Return the [X, Y] coordinate for the center point of the cell that contains the specified text.  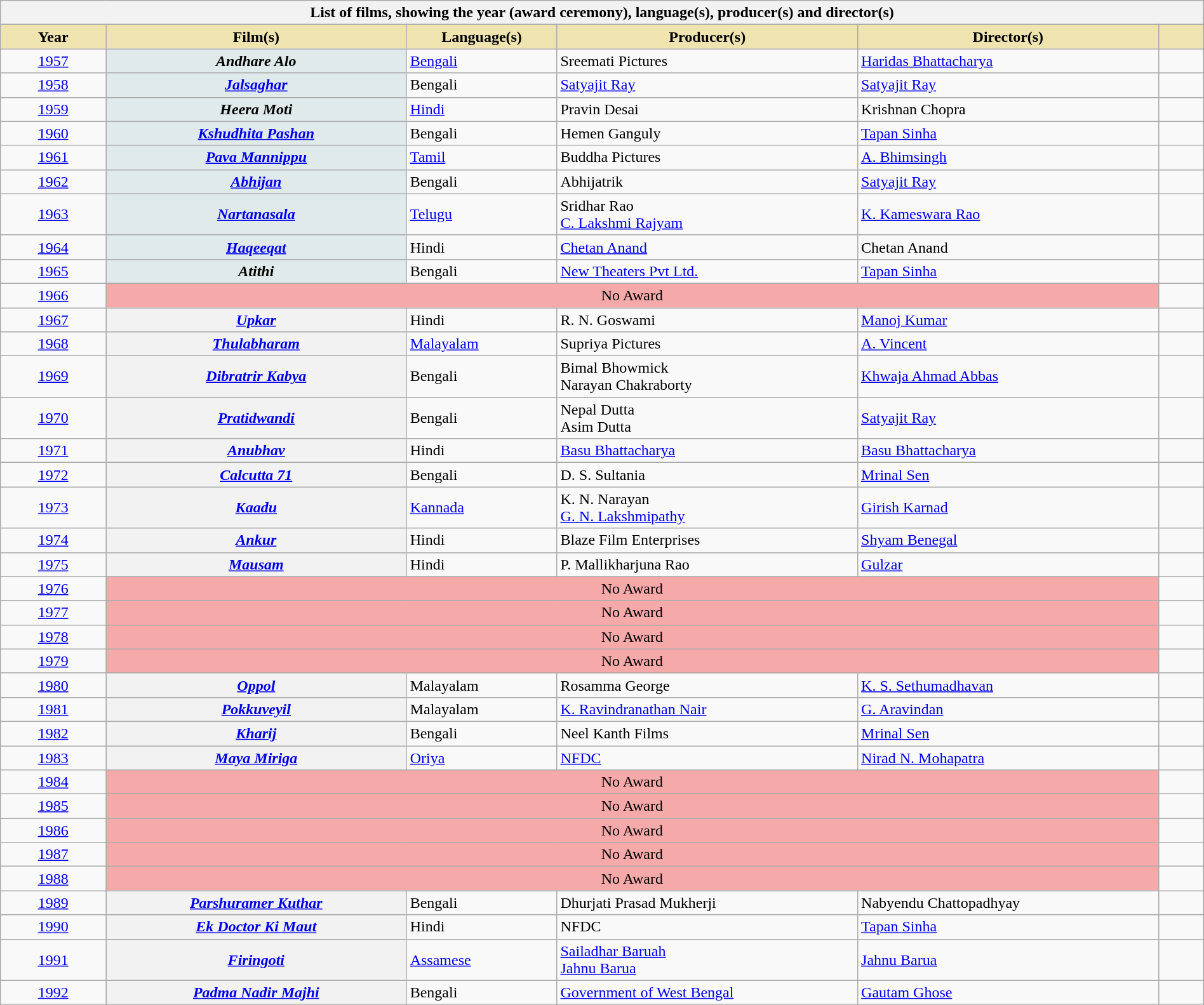
1971 [53, 451]
Gulzar [1008, 564]
Sreemati Pictures [707, 61]
Padma Nadir Majhi [256, 992]
1978 [53, 637]
Girish Karnad [1008, 508]
K. Kameswara Rao [1008, 215]
Jahnu Barua [1008, 960]
K. Ravindranathan Nair [707, 709]
Khwaja Ahmad Abbas [1008, 377]
1988 [53, 879]
Ek Doctor Ki Maut [256, 927]
Firingoti [256, 960]
Supriya Pictures [707, 344]
Oppol [256, 685]
Nartanasala [256, 215]
1979 [53, 661]
Telugu [481, 215]
1968 [53, 344]
1983 [53, 757]
K. S. Sethumadhavan [1008, 685]
Blaze Film Enterprises [707, 540]
1977 [53, 613]
Anubhav [256, 451]
Pratidwandi [256, 418]
Ankur [256, 540]
Thulabharam [256, 344]
1984 [53, 782]
1967 [53, 319]
D. S. Sultania [707, 475]
1960 [53, 133]
1981 [53, 709]
1976 [53, 589]
1970 [53, 418]
Year [53, 37]
Nepal DuttaAsim Dutta [707, 418]
R. N. Goswami [707, 319]
Abhijatrik [707, 182]
Producer(s) [707, 37]
Maya Miriga [256, 757]
Tamil [481, 157]
Upkar [256, 319]
1972 [53, 475]
1985 [53, 806]
Language(s) [481, 37]
1974 [53, 540]
1966 [53, 295]
Pava Mannippu [256, 157]
K. N. NarayanG. N. Lakshmipathy [707, 508]
1992 [53, 992]
A. Bhimsingh [1008, 157]
1964 [53, 247]
Kharij [256, 733]
G. Aravindan [1008, 709]
A. Vincent [1008, 344]
1991 [53, 960]
Government of West Bengal [707, 992]
Kshudhita Pashan [256, 133]
New Theaters Pvt Ltd. [707, 271]
1962 [53, 182]
1989 [53, 903]
Haqeeqat [256, 247]
Heera Moti [256, 109]
Bimal BhowmickNarayan Chakraborty [707, 377]
1986 [53, 830]
Atithi [256, 271]
Manoj Kumar [1008, 319]
1957 [53, 61]
1958 [53, 85]
1982 [53, 733]
Hemen Ganguly [707, 133]
1980 [53, 685]
1973 [53, 508]
Kaadu [256, 508]
1961 [53, 157]
Pravin Desai [707, 109]
Gautam Ghose [1008, 992]
Buddha Pictures [707, 157]
Nirad N. Mohapatra [1008, 757]
1959 [53, 109]
Krishnan Chopra [1008, 109]
Neel Kanth Films [707, 733]
Film(s) [256, 37]
Jalsaghar [256, 85]
List of films, showing the year (award ceremony), language(s), producer(s) and director(s) [602, 13]
Dhurjati Prasad Mukherji [707, 903]
Assamese [481, 960]
Sridhar RaoC. Lakshmi Rajyam [707, 215]
Haridas Bhattacharya [1008, 61]
Mausam [256, 564]
1965 [53, 271]
1969 [53, 377]
Rosamma George [707, 685]
Nabyendu Chattopadhyay [1008, 903]
P. Mallikharjuna Rao [707, 564]
1963 [53, 215]
Pokkuveyil [256, 709]
Shyam Benegal [1008, 540]
1987 [53, 855]
Calcutta 71 [256, 475]
Abhijan [256, 182]
Parshuramer Kuthar [256, 903]
Andhare Alo [256, 61]
1975 [53, 564]
Director(s) [1008, 37]
Oriya [481, 757]
Kannada [481, 508]
1990 [53, 927]
Dibratrir Kabya [256, 377]
Sailadhar BaruahJahnu Barua [707, 960]
